Output the (x, y) coordinate of the center of the cell containing the given text.  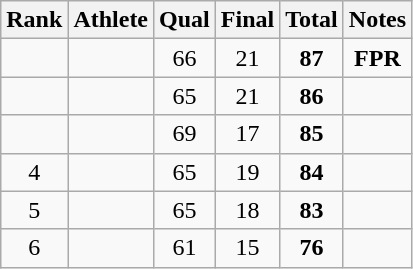
6 (34, 248)
Notes (377, 20)
69 (185, 134)
85 (312, 134)
19 (247, 172)
Final (247, 20)
FPR (377, 58)
Qual (185, 20)
18 (247, 210)
17 (247, 134)
15 (247, 248)
5 (34, 210)
83 (312, 210)
4 (34, 172)
Athlete (111, 20)
61 (185, 248)
66 (185, 58)
87 (312, 58)
Rank (34, 20)
Total (312, 20)
84 (312, 172)
76 (312, 248)
86 (312, 96)
